For the text-containing cell, return its midpoint in [X, Y] coordinate format. 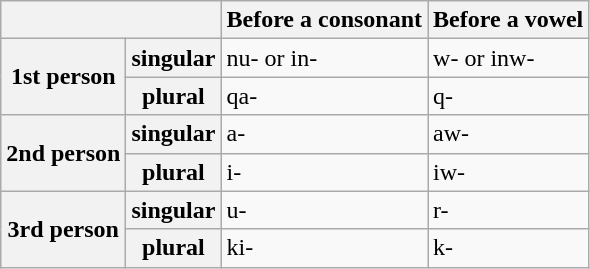
a- [324, 134]
iw- [508, 172]
ki- [324, 248]
k- [508, 248]
i- [324, 172]
Before a consonant [324, 20]
qa- [324, 96]
Before a vowel [508, 20]
w- or inw- [508, 58]
3rd person [64, 229]
r- [508, 210]
1st person [64, 77]
q- [508, 96]
nu- or in- [324, 58]
2nd person [64, 153]
aw- [508, 134]
u- [324, 210]
